Find where the given text appears and provide that cell's center as [x, y] coordinate. 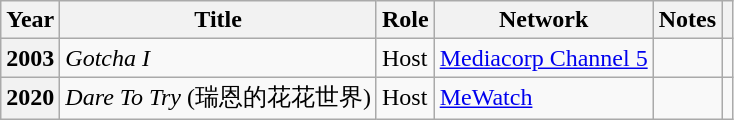
Title [218, 20]
2020 [30, 98]
Year [30, 20]
Mediacorp Channel 5 [544, 58]
Gotcha I [218, 58]
Notes [687, 20]
MeWatch [544, 98]
Dare To Try (瑞恩的花花世界) [218, 98]
2003 [30, 58]
Role [405, 20]
Network [544, 20]
